Provide the (X, Y) coordinate of the cell's center where the given text is located.  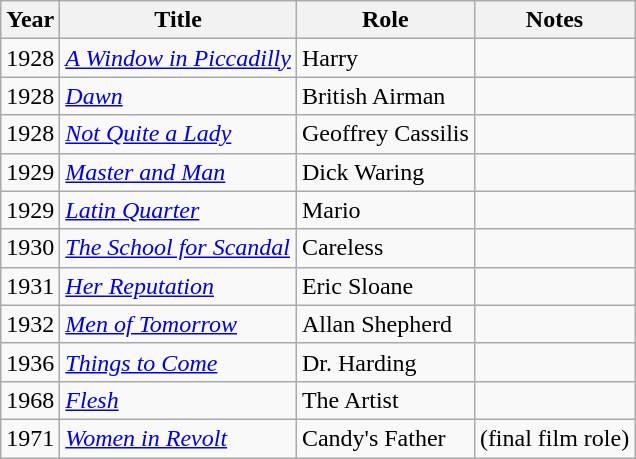
Men of Tomorrow (178, 324)
Eric Sloane (385, 286)
Master and Man (178, 172)
Allan Shepherd (385, 324)
1931 (30, 286)
Not Quite a Lady (178, 134)
1936 (30, 362)
Dawn (178, 96)
Latin Quarter (178, 210)
British Airman (385, 96)
Role (385, 20)
Candy's Father (385, 438)
1930 (30, 248)
1932 (30, 324)
Dr. Harding (385, 362)
A Window in Piccadilly (178, 58)
Year (30, 20)
1968 (30, 400)
Geoffrey Cassilis (385, 134)
Dick Waring (385, 172)
The School for Scandal (178, 248)
(final film role) (554, 438)
The Artist (385, 400)
Title (178, 20)
Harry (385, 58)
Flesh (178, 400)
1971 (30, 438)
Her Reputation (178, 286)
Things to Come (178, 362)
Mario (385, 210)
Women in Revolt (178, 438)
Notes (554, 20)
Careless (385, 248)
